Find where the given text appears and provide that cell's center as [x, y] coordinate. 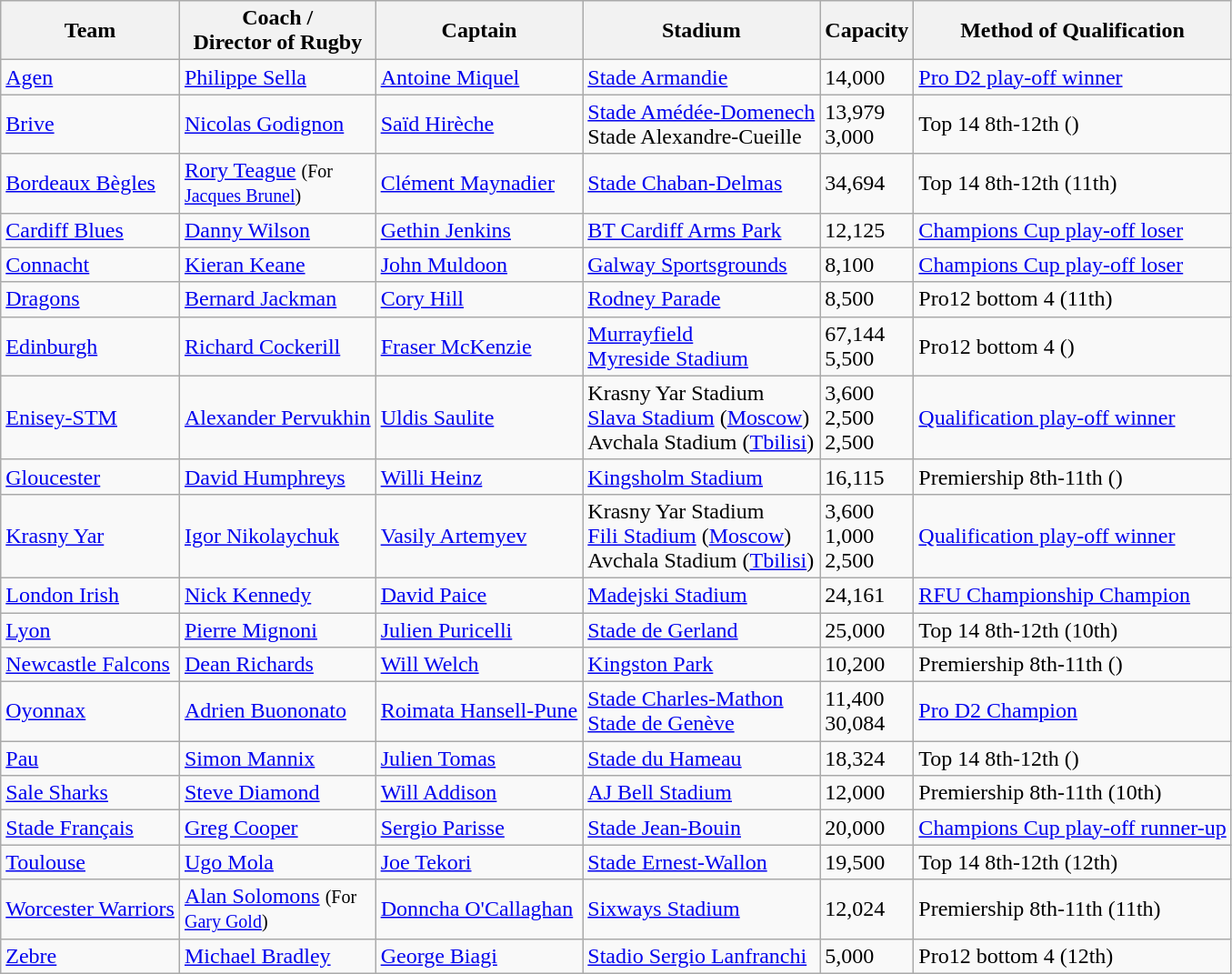
Simon Mannix [277, 758]
Top 14 8th-12th (12th) [1073, 862]
Edinburgh [91, 346]
Gloucester [91, 477]
Sale Sharks [91, 793]
Will Welch [479, 665]
Pro D2 Champion [1073, 711]
18,324 [867, 758]
Coach /Director of Rugby [277, 31]
Nick Kennedy [277, 595]
Newcastle Falcons [91, 665]
13,9793,000 [867, 124]
AJ Bell Stadium [702, 793]
Cory Hill [479, 299]
Steve Diamond [277, 793]
Lyon [91, 630]
Richard Cockerill [277, 346]
David Humphreys [277, 477]
Krasny Yar [91, 536]
Fraser McKenzie [479, 346]
Bordeaux Bègles [91, 184]
12,125 [867, 230]
MurrayfieldMyreside Stadium [702, 346]
Brive [91, 124]
Agen [91, 77]
Willi Heinz [479, 477]
Rodney Parade [702, 299]
Rory Teague (For Jacques Brunel) [277, 184]
10,200 [867, 665]
24,161 [867, 595]
Stadio Sergio Lanfranchi [702, 956]
Gethin Jenkins [479, 230]
Igor Nikolaychuk [277, 536]
London Irish [91, 595]
Premiership 8th-11th (11th) [1073, 909]
Stade Amédée-DomenechStade Alexandre-Cueille [702, 124]
Captain [479, 31]
Uldis Saulite [479, 417]
Pro12 bottom 4 () [1073, 346]
Will Addison [479, 793]
Stade Armandie [702, 77]
3,6001,0002,500 [867, 536]
Pro D2 play-off winner [1073, 77]
Pierre Mignoni [277, 630]
Nicolas Godignon [277, 124]
George Biagi [479, 956]
Connacht [91, 265]
Dean Richards [277, 665]
Julien Tomas [479, 758]
8,500 [867, 299]
Roimata Hansell-Pune [479, 711]
Stade Chaban-Delmas [702, 184]
Julien Puricelli [479, 630]
Alexander Pervukhin [277, 417]
5,000 [867, 956]
Capacity [867, 31]
Kingsholm Stadium [702, 477]
Galway Sportsgrounds [702, 265]
Danny Wilson [277, 230]
8,100 [867, 265]
Champions Cup play-off runner-up [1073, 828]
Joe Tekori [479, 862]
Vasily Artemyev [479, 536]
Top 14 8th-12th (11th) [1073, 184]
12,000 [867, 793]
Stade Ernest-Wallon [702, 862]
Kingston Park [702, 665]
Adrien Buononato [277, 711]
Stade de Gerland [702, 630]
Worcester Warriors [91, 909]
Cardiff Blues [91, 230]
11,400 30,084 [867, 711]
David Paice [479, 595]
Premiership 8th-11th (10th) [1073, 793]
Oyonnax [91, 711]
Stade du Hameau [702, 758]
Team [91, 31]
RFU Championship Champion [1073, 595]
19,500 [867, 862]
Alan Solomons (For Gary Gold) [277, 909]
25,000 [867, 630]
Philippe Sella [277, 77]
Stade Jean-Bouin [702, 828]
34,694 [867, 184]
14,000 [867, 77]
Stade Charles-MathonStade de Genève [702, 711]
Toulouse [91, 862]
Madejski Stadium [702, 595]
Zebre [91, 956]
Kieran Keane [277, 265]
Pro12 bottom 4 (11th) [1073, 299]
Stade Français [91, 828]
Krasny Yar StadiumSlava Stadium (Moscow)Avchala Stadium (Tbilisi) [702, 417]
Sergio Parisse [479, 828]
Ugo Mola [277, 862]
Antoine Miquel [479, 77]
Sixways Stadium [702, 909]
Krasny Yar StadiumFili Stadium (Moscow)Avchala Stadium (Tbilisi) [702, 536]
Stadium [702, 31]
Pau [91, 758]
Pro12 bottom 4 (12th) [1073, 956]
Michael Bradley [277, 956]
Saïd Hirèche [479, 124]
Donncha O'Callaghan [479, 909]
Clément Maynadier [479, 184]
3,6002,5002,500 [867, 417]
12,024 [867, 909]
Top 14 8th-12th (10th) [1073, 630]
Method of Qualification [1073, 31]
Bernard Jackman [277, 299]
20,000 [867, 828]
Dragons [91, 299]
16,115 [867, 477]
Greg Cooper [277, 828]
John Muldoon [479, 265]
BT Cardiff Arms Park [702, 230]
67,1445,500 [867, 346]
Enisey-STM [91, 417]
